From the cell containing the given text, extract its center point as (x, y) coordinate. 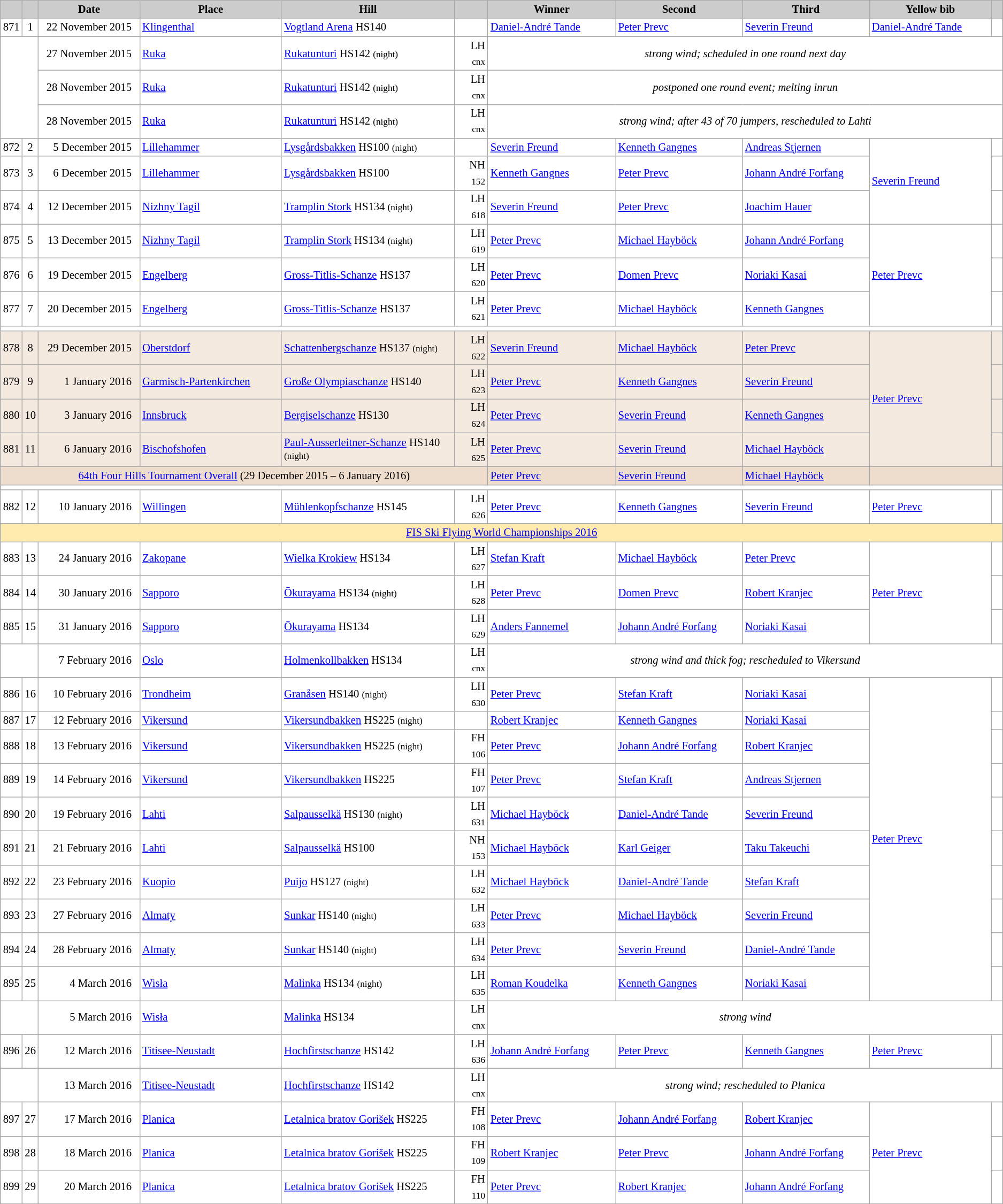
12 (30, 507)
884 (12, 593)
Große Olympiaschanze HS140 (368, 382)
894 (12, 950)
LH 630 (471, 694)
postponed one round event; melting inrun (746, 87)
Ōkurayama HS134 (368, 626)
883 (12, 558)
14 (30, 593)
Zakopane (211, 558)
13 February 2016 (89, 746)
Mühlenkopfschanze HS145 (368, 507)
22 November 2015 (89, 27)
13 December 2015 (89, 241)
Trondheim (211, 694)
890 (12, 814)
12 February 2016 (89, 720)
31 January 2016 (89, 626)
12 March 2016 (89, 1052)
Bischofshofen (211, 449)
20 December 2015 (89, 308)
strong wind and thick fog; rescheduled to Vikersund (746, 660)
897 (12, 1119)
891 (12, 847)
Lysgårdsbakken HS100 (368, 173)
25 (30, 983)
17 March 2016 (89, 1119)
879 (12, 382)
886 (12, 694)
878 (12, 348)
Salpausselkä HS130 (night) (368, 814)
LH 633 (471, 916)
27 February 2016 (89, 916)
FH 107 (471, 780)
strong wind; rescheduled to Planica (746, 1085)
30 January 2016 (89, 593)
20 March 2016 (89, 1186)
874 (12, 206)
Malinka HS134 (night) (368, 983)
889 (12, 780)
12 December 2015 (89, 206)
10 February 2016 (89, 694)
29 (30, 1186)
16 (30, 694)
Date (89, 9)
Karl Geiger (679, 847)
885 (12, 626)
6 December 2015 (89, 173)
27 (30, 1119)
LH 624 (471, 415)
FIS Ski Flying World Championships 2016 (502, 533)
21 February 2016 (89, 847)
5 (30, 241)
27 November 2015 (89, 53)
23 (30, 916)
Vogtland Arena HS140 (368, 27)
5 March 2016 (89, 1017)
877 (12, 308)
2 (30, 147)
26 (30, 1052)
LH 628 (471, 593)
22 (30, 881)
3 January 2016 (89, 415)
Taku Takeuchi (806, 847)
24 January 2016 (89, 558)
LH 631 (471, 814)
LH 636 (471, 1052)
17 (30, 720)
Oberstdorf (211, 348)
896 (12, 1052)
Roman Koudelka (552, 983)
20 (30, 814)
Yellow bib (931, 9)
6 (30, 275)
LH 620 (471, 275)
NH 153 (471, 847)
895 (12, 983)
893 (12, 916)
LH 621 (471, 308)
899 (12, 1186)
8 (30, 348)
873 (12, 173)
11 (30, 449)
Klingenthal (211, 27)
Oslo (211, 660)
LH 632 (471, 881)
LH 622 (471, 348)
LH 627 (471, 558)
LH 634 (471, 950)
7 February 2016 (89, 660)
15 (30, 626)
872 (12, 147)
10 (30, 415)
LH 629 (471, 626)
LH 635 (471, 983)
LH 626 (471, 507)
64th Four Hills Tournament Overall (29 December 2015 – 6 January 2016) (244, 476)
888 (12, 746)
18 March 2016 (89, 1153)
7 (30, 308)
875 (12, 241)
14 February 2016 (89, 780)
FH 110 (471, 1186)
LH 623 (471, 382)
4 (30, 206)
FH 106 (471, 746)
4 March 2016 (89, 983)
19 February 2016 (89, 814)
Lysgårdsbakken HS100 (night) (368, 147)
13 (30, 558)
LH 618 (471, 206)
FH 108 (471, 1119)
880 (12, 415)
Second (679, 9)
Granåsen HS140 (night) (368, 694)
19 December 2015 (89, 275)
FH 109 (471, 1153)
Wielka Krokiew HS134 (368, 558)
21 (30, 847)
1 January 2016 (89, 382)
NH 152 (471, 173)
Puijo HS127 (night) (368, 881)
Hill (368, 9)
Paul-Ausserleitner-Schanze HS140 (night) (368, 449)
18 (30, 746)
5 December 2015 (89, 147)
Place (211, 9)
LH 619 (471, 241)
Vikersundbakken HS225 (368, 780)
892 (12, 881)
3 (30, 173)
Innsbruck (211, 415)
10 January 2016 (89, 507)
28 February 2016 (89, 950)
Willingen (211, 507)
Salpausselkä HS100 (368, 847)
29 December 2015 (89, 348)
882 (12, 507)
24 (30, 950)
6 January 2016 (89, 449)
Third (806, 9)
Anders Fannemel (552, 626)
strong wind (746, 1017)
Garmisch-Partenkirchen (211, 382)
887 (12, 720)
Winner (552, 9)
Joachim Hauer (806, 206)
881 (12, 449)
28 (30, 1153)
19 (30, 780)
Holmenkollbakken HS134 (368, 660)
Ōkurayama HS134 (night) (368, 593)
strong wind; scheduled in one round next day (746, 53)
Bergiselschanze HS130 (368, 415)
871 (12, 27)
LH 625 (471, 449)
Schattenbergschanze HS137 (night) (368, 348)
13 March 2016 (89, 1085)
strong wind; after 43 of 70 jumpers, rescheduled to Lahti (746, 121)
1 (30, 27)
876 (12, 275)
9 (30, 382)
Kuopio (211, 881)
898 (12, 1153)
Malinka HS134 (368, 1017)
23 February 2016 (89, 881)
